Return (X, Y) of the center of cell containing provided text 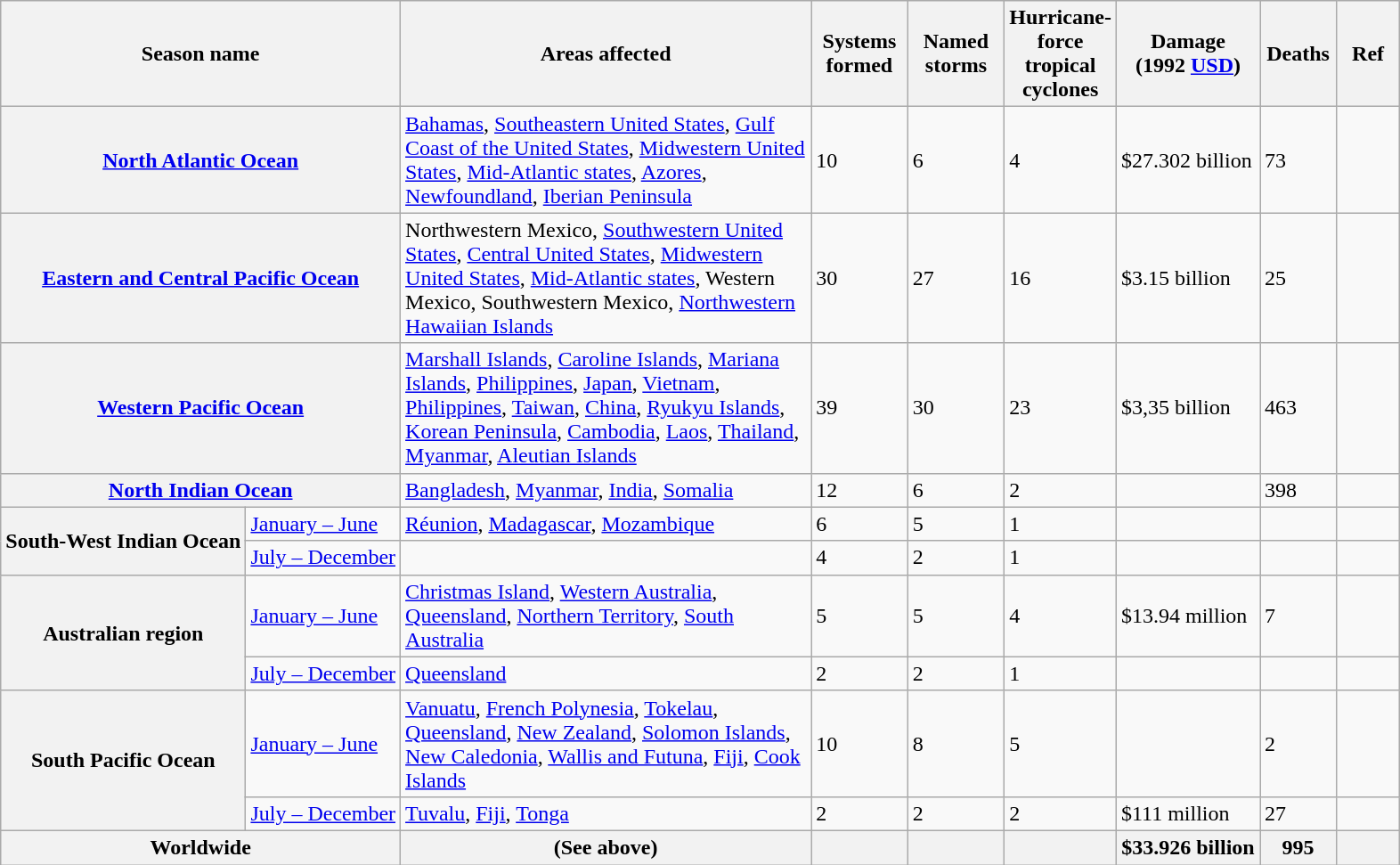
Eastern and Central Pacific Ocean (201, 278)
463 (1298, 408)
Systems formed (860, 53)
8 (956, 743)
Western Pacific Ocean (201, 408)
South-West Indian Ocean (123, 541)
398 (1298, 490)
12 (860, 490)
Hurricane-forcetropical cyclones (1061, 53)
Queensland (606, 673)
Australian region (123, 632)
Tuvalu, Fiji, Tonga (606, 813)
7 (1298, 616)
Christmas Island, Western Australia, Queensland, Northern Territory, South Australia (606, 616)
25 (1298, 278)
Worldwide (201, 847)
$3.15 billion (1188, 278)
North Indian Ocean (201, 490)
Season name (201, 53)
Ref (1368, 53)
Damage(1992 USD) (1188, 53)
Deaths (1298, 53)
North Atlantic Ocean (201, 160)
Réunion, Madagascar, Mozambique (606, 524)
Vanuatu, French Polynesia, Tokelau, Queensland, New Zealand, Solomon Islands, New Caledonia, Wallis and Futuna, Fiji, Cook Islands (606, 743)
$3,35 billion (1188, 408)
(See above) (606, 847)
16 (1061, 278)
23 (1061, 408)
73 (1298, 160)
$33.926 billion (1188, 847)
South Pacific Ocean (123, 761)
39 (860, 408)
995 (1298, 847)
Areas affected (606, 53)
$27.302 billion (1188, 160)
Named storms (956, 53)
$13.94 million (1188, 616)
$111 million (1188, 813)
Bangladesh, Myanmar, India, Somalia (606, 490)
